Find where the given text appears and provide that cell's center as (x, y) coordinate. 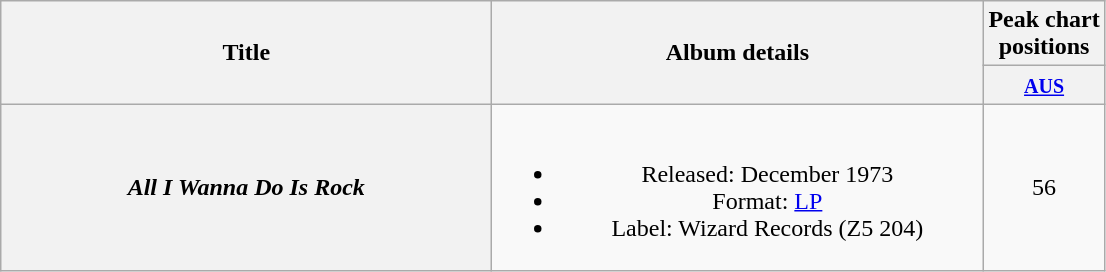
56 (1044, 188)
Released: December 1973Format: LPLabel: Wizard Records (Z5 204) (738, 188)
All I Wanna Do Is Rock (246, 188)
Peak chartpositions (1044, 34)
Title (246, 52)
Album details (738, 52)
AUS (1044, 85)
